Identify which cell holds the provided text, then report its (x, y) central coordinate. 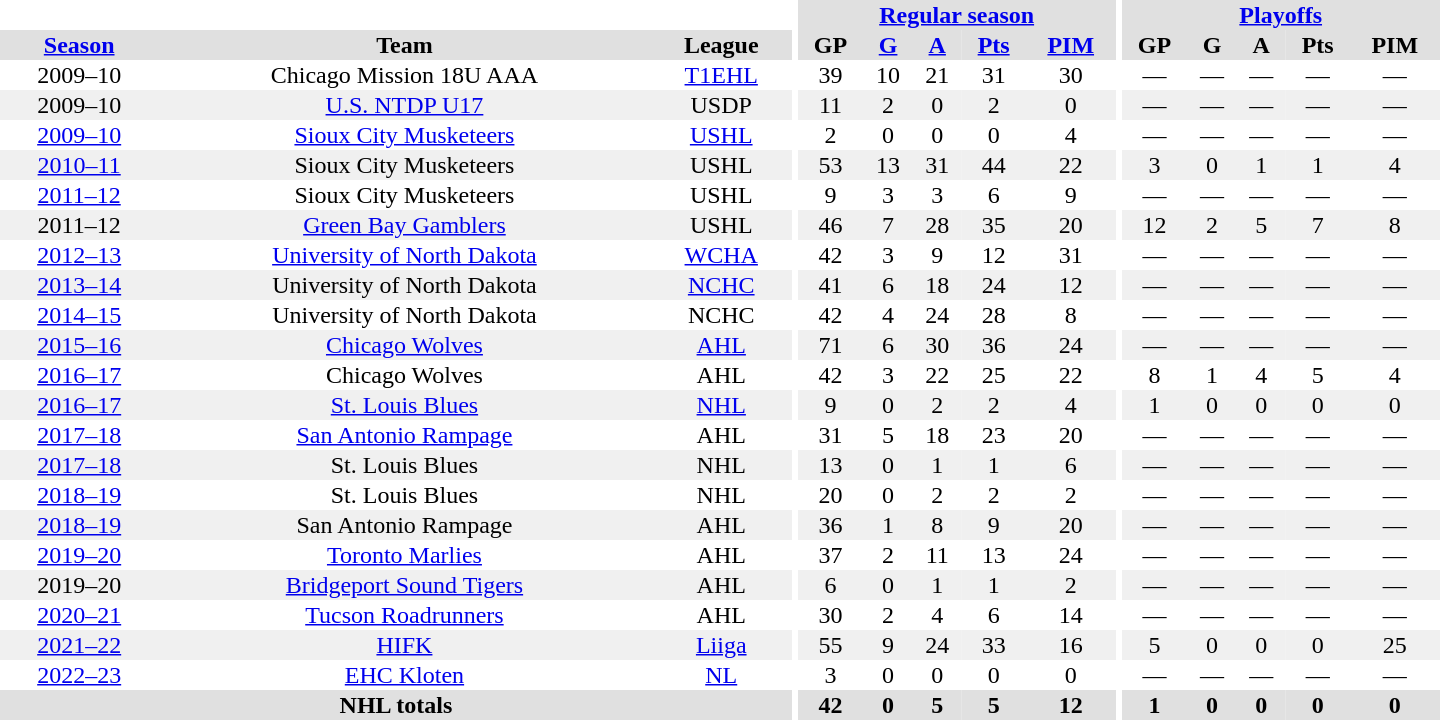
EHC Kloten (404, 675)
10 (888, 75)
35 (994, 225)
14 (1071, 615)
33 (994, 645)
46 (830, 225)
2014–15 (79, 315)
53 (830, 165)
2021–22 (79, 645)
2010–11 (79, 165)
2015–16 (79, 345)
41 (830, 285)
U.S. NTDP U17 (404, 105)
21 (938, 75)
23 (994, 435)
League (722, 45)
NHL totals (396, 705)
Team (404, 45)
HIFK (404, 645)
2020–21 (79, 615)
44 (994, 165)
55 (830, 645)
16 (1071, 645)
T1EHL (722, 75)
Green Bay Gamblers (404, 225)
Playoffs (1280, 15)
Regular season (956, 15)
WCHA (722, 255)
71 (830, 345)
Tucson Roadrunners (404, 615)
NL (722, 675)
Season (79, 45)
2022–23 (79, 675)
2013–14 (79, 285)
Toronto Marlies (404, 555)
Chicago Mission 18U AAA (404, 75)
Bridgeport Sound Tigers (404, 585)
USDP (722, 105)
2012–13 (79, 255)
Liiga (722, 645)
39 (830, 75)
37 (830, 555)
